Locate the cell with the specified text and output its (X, Y) center coordinate. 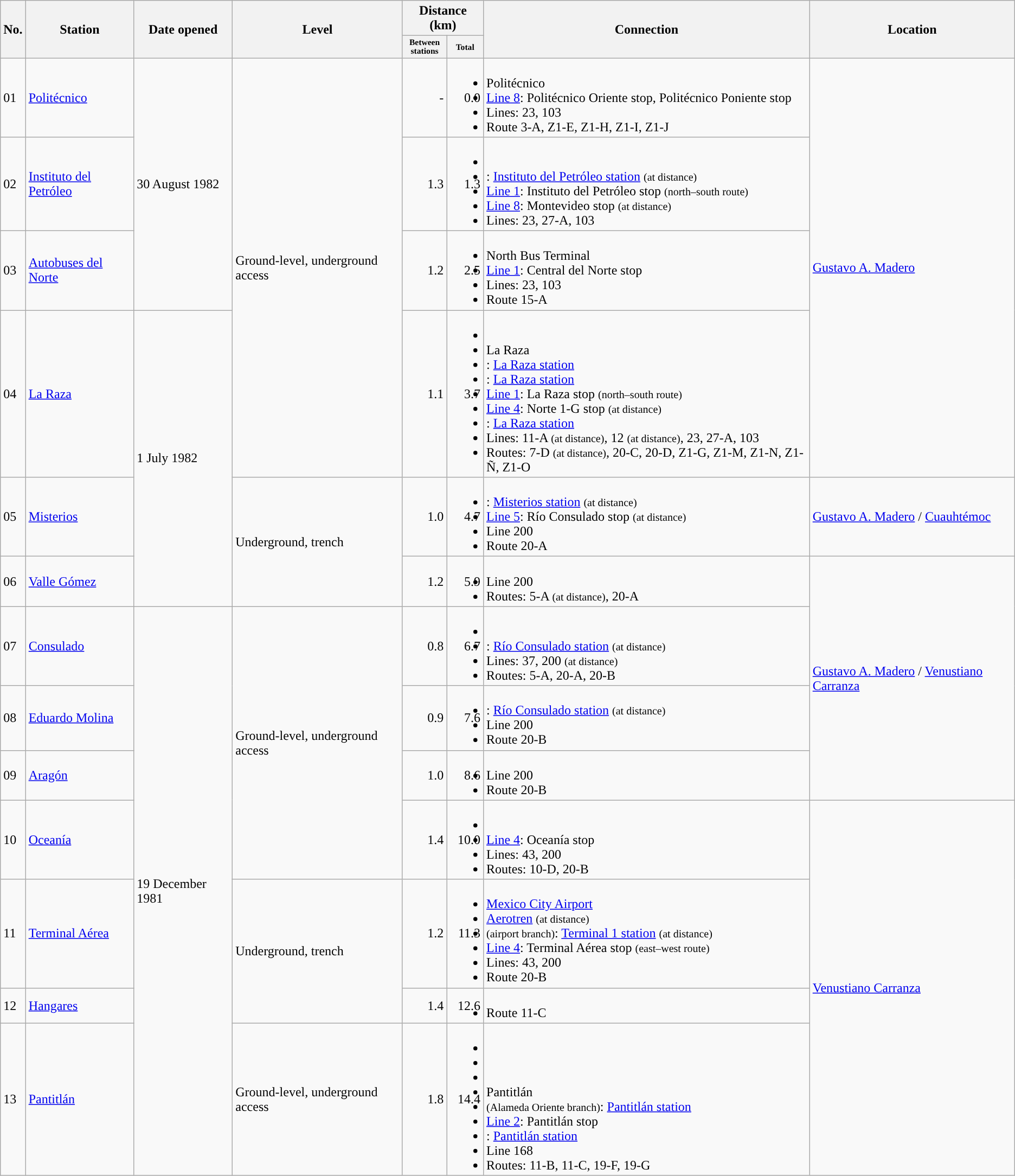
0.0 (465, 98)
Location (912, 29)
: Río Consulado station (at distance) Lines: 37, 200 (at distance) Routes: 5-A, 20-A, 20-B (647, 646)
No. (13, 29)
Valle Gómez (80, 581)
8.6 (465, 775)
Venustiano Carranza (912, 988)
10.0 (465, 840)
- (425, 98)
09 (13, 775)
Politécnico (80, 98)
Line 4: Oceanía stop Lines: 43, 200 Routes: 10-D, 20-B (647, 840)
1 July 1982 (183, 458)
01 (13, 98)
11 (13, 934)
04 (13, 394)
: Misterios station (at distance) Line 5: Río Consulado stop (at distance) Line 200 Route 20-A (647, 517)
10 (13, 840)
Misterios (80, 517)
Line 200 Routes: 5-A (at distance), 20-A (647, 581)
06 (13, 581)
Aragón (80, 775)
Oceanía (80, 840)
Hangares (80, 1006)
Connection (647, 29)
1.1 (425, 394)
Line 200 Route 20-B (647, 775)
Eduardo Molina (80, 718)
3.7 (465, 394)
Autobuses del Norte (80, 271)
14.4 (465, 1099)
2.5 (465, 271)
08 (13, 718)
Terminal Aérea (80, 934)
12.6 (465, 1006)
Total (465, 47)
30 August 1982 (183, 184)
Pantitlán (Alameda Oriente branch): Pantitlán station Line 2: Pantitlán stop : Pantitlán station Line 168 Routes: 11-B, 11-C, 19-F, 19-G (647, 1099)
12 (13, 1006)
Gustavo A. Madero / Venustiano Carranza (912, 678)
Gustavo A. Madero / Cuauhtémoc (912, 517)
Betweenstations (425, 47)
0.9 (425, 718)
4.7 (465, 517)
Consulado (80, 646)
6.7 (465, 646)
02 (13, 184)
13 (13, 1099)
Distance (km) (442, 18)
0.8 (425, 646)
07 (13, 646)
05 (13, 517)
Station (80, 29)
Politécnico Line 8: Politécnico Oriente stop, Politécnico Poniente stop Lines: 23, 103 Route 3-A, Z1-E, Z1-H, Z1-I, Z1-J (647, 98)
La Raza (80, 394)
7.6 (465, 718)
: Río Consulado station (at distance) Line 200 Route 20-B (647, 718)
5.9 (465, 581)
Pantitlán (80, 1099)
03 (13, 271)
Instituto del Petróleo (80, 184)
19 December 1981 (183, 891)
Route 11-C (647, 1006)
11.3 (465, 934)
Date opened (183, 29)
Level (318, 29)
1.8 (425, 1099)
Gustavo A. Madero (912, 268)
North Bus Terminal Line 1: Central del Norte stop Lines: 23, 103 Route 15-A (647, 271)
